Scan for the cell matching the given text and deliver its (x, y) coordinate at center. 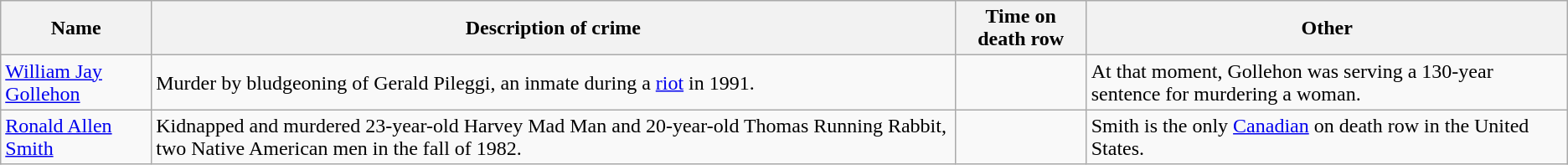
Name (76, 28)
Description of crime (553, 28)
Murder by bludgeoning of Gerald Pileggi, an inmate during a riot in 1991. (553, 82)
William Jay Gollehon (76, 82)
At that moment, Gollehon was serving a 130-year sentence for murdering a woman. (1327, 82)
Ronald Allen Smith (76, 137)
Time on death row (1020, 28)
Smith is the only Canadian on death row in the United States. (1327, 137)
Other (1327, 28)
Kidnapped and murdered 23-year-old Harvey Mad Man and 20-year-old Thomas Running Rabbit, two Native American men in the fall of 1982. (553, 137)
